Locate the cell with the specified text and output its [x, y] center coordinate. 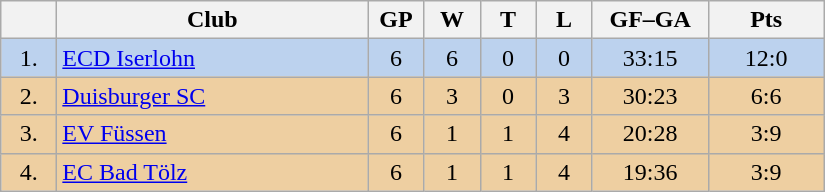
30:23 [650, 96]
Duisburger SC [212, 96]
1. [29, 58]
GF–GA [650, 20]
Pts [766, 20]
W [452, 20]
20:28 [650, 134]
EC Bad Tölz [212, 172]
Club [212, 20]
L [564, 20]
EV Füssen [212, 134]
4. [29, 172]
19:36 [650, 172]
12:0 [766, 58]
ECD Iserlohn [212, 58]
3. [29, 134]
6:6 [766, 96]
33:15 [650, 58]
T [508, 20]
2. [29, 96]
GP [396, 20]
